Identify which cell holds the provided text, then report its (x, y) central coordinate. 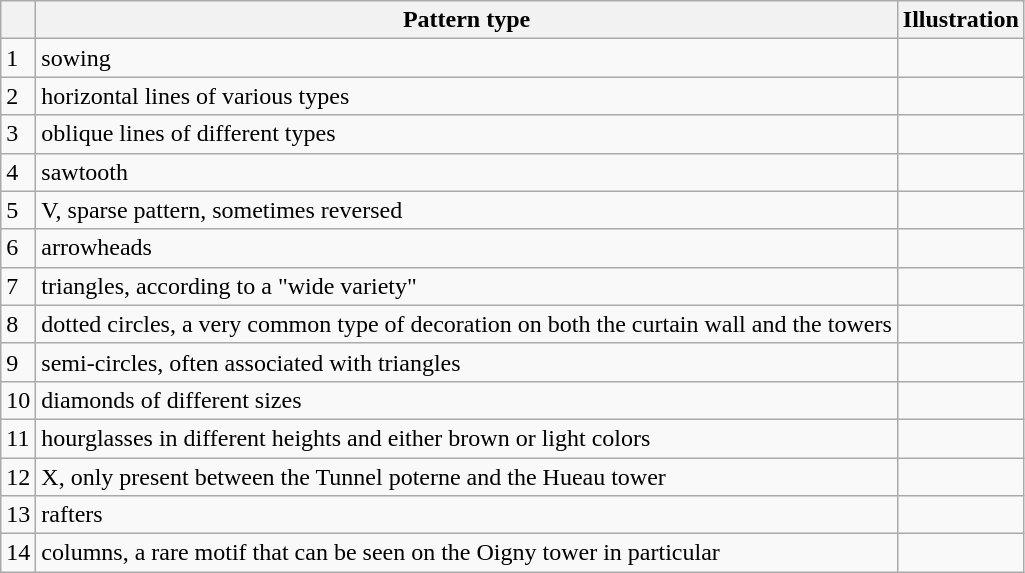
rafters (466, 515)
columns, a rare motif that can be seen on the Oigny tower in particular (466, 553)
10 (18, 400)
Illustration (960, 20)
7 (18, 286)
X, only present between the Tunnel poterne and the Hueau tower (466, 477)
oblique lines of different types (466, 134)
3 (18, 134)
4 (18, 172)
Pattern type (466, 20)
2 (18, 96)
horizontal lines of various types (466, 96)
14 (18, 553)
triangles, according to a "wide variety" (466, 286)
dotted circles, a very common type of decoration on both the curtain wall and the towers (466, 324)
semi-circles, often associated with triangles (466, 362)
V, sparse pattern, sometimes reversed (466, 210)
6 (18, 248)
12 (18, 477)
1 (18, 58)
diamonds of different sizes (466, 400)
13 (18, 515)
8 (18, 324)
sawtooth (466, 172)
5 (18, 210)
hourglasses in different heights and either brown or light colors (466, 438)
arrowheads (466, 248)
sowing (466, 58)
11 (18, 438)
9 (18, 362)
